Find where the given text appears and provide that cell's center as [X, Y] coordinate. 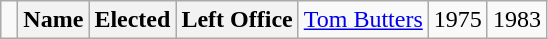
1975 [458, 20]
Name [54, 20]
Elected [132, 20]
Left Office [237, 20]
1983 [516, 20]
Tom Butters [363, 20]
